Find where the given text appears and provide that cell's center as (x, y) coordinate. 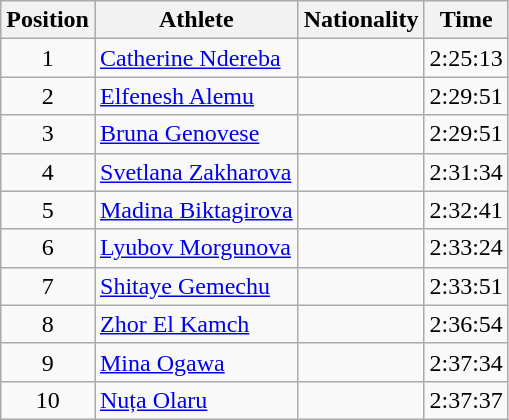
2:37:34 (466, 362)
Athlete (196, 20)
Nuța Olaru (196, 400)
2:31:34 (466, 172)
2:37:37 (466, 400)
Bruna Genovese (196, 134)
2:25:13 (466, 58)
5 (48, 210)
Time (466, 20)
Shitaye Gemechu (196, 286)
8 (48, 324)
Mina Ogawa (196, 362)
2:33:51 (466, 286)
6 (48, 248)
2:33:24 (466, 248)
Nationality (361, 20)
2:32:41 (466, 210)
9 (48, 362)
1 (48, 58)
Svetlana Zakharova (196, 172)
4 (48, 172)
2:36:54 (466, 324)
2 (48, 96)
3 (48, 134)
Elfenesh Alemu (196, 96)
Catherine Ndereba (196, 58)
Madina Biktagirova (196, 210)
7 (48, 286)
Zhor El Kamch (196, 324)
Lyubov Morgunova (196, 248)
Position (48, 20)
10 (48, 400)
